Capture the cell that displays the provided text and extract its [X, Y] central coordinate. 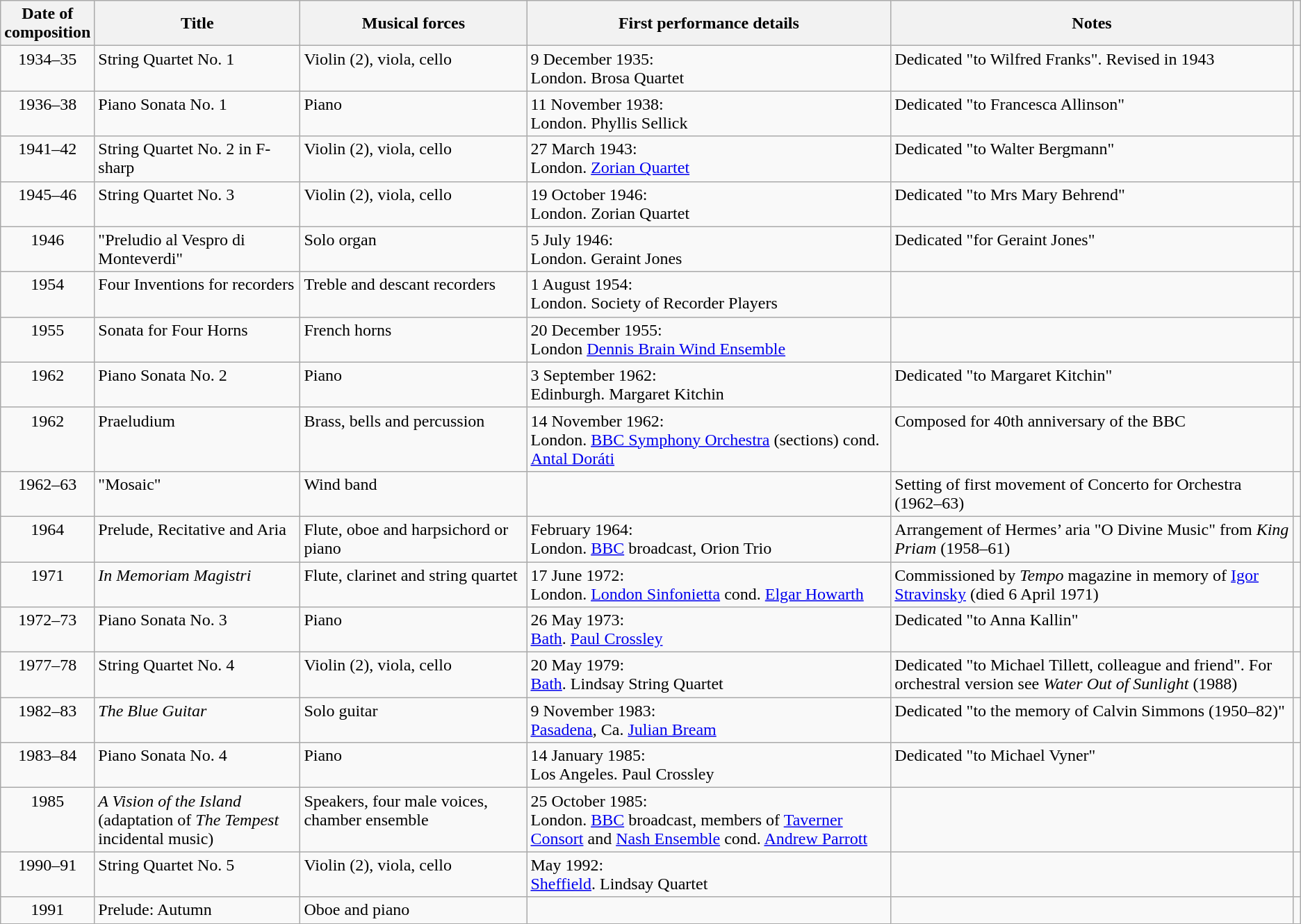
20 December 1955:London Dennis Brain Wind Ensemble [709, 339]
20 May 1979: Bath. Lindsay String Quartet [709, 675]
1991 [47, 910]
1982–83 [47, 720]
1946 [47, 249]
"Mosaic" [197, 493]
Speakers, four male voices, chamber ensemble [414, 820]
Dedicated "to Anna Kallin" [1092, 629]
String Quartet No. 3 [197, 204]
Dedicated "to Michael Tillett, colleague and friend". For orchestral version see Water Out of Sunlight (1988) [1092, 675]
19 October 1946: London. Zorian Quartet [709, 204]
Prelude: Autumn [197, 910]
Composed for 40th anniversary of the BBC [1092, 439]
February 1964:London. BBC broadcast, Orion Trio [709, 539]
9 December 1935: London. Brosa Quartet [709, 68]
26 May 1973:Bath. Paul Crossley [709, 629]
1934–35 [47, 68]
Wind band [414, 493]
1983–84 [47, 766]
Brass, bells and percussion [414, 439]
Piano Sonata No. 2 [197, 385]
Flute, clarinet and string quartet [414, 584]
String Quartet No. 1 [197, 68]
1 August 1954:London. Society of Recorder Players [709, 295]
Dedicated "to Francesca Allinson" [1092, 114]
27 March 1943: London. Zorian Quartet [709, 158]
1962–63 [47, 493]
1964 [47, 539]
Solo guitar [414, 720]
String Quartet No. 5 [197, 874]
17 June 1972:London. London Sinfonietta cond. Elgar Howarth [709, 584]
May 1992:Sheffield. Lindsay Quartet [709, 874]
First performance details [709, 24]
Dedicated "to Michael Vyner" [1092, 766]
In Memoriam Magistri [197, 584]
1977–78 [47, 675]
1990–91 [47, 874]
1936–38 [47, 114]
Sonata for Four Horns [197, 339]
11 November 1938:London. Phyllis Sellick [709, 114]
"Preludio al Vespro di Monteverdi" [197, 249]
Piano Sonata No. 3 [197, 629]
Arrangement of Hermes’ aria "O Divine Music" from King Priam (1958–61) [1092, 539]
25 October 1985:London. BBC broadcast, members of Taverner Consort and Nash Ensemble cond. Andrew Parrott [709, 820]
Dedicated "to the memory of Calvin Simmons (1950–82)" [1092, 720]
Musical forces [414, 24]
14 November 1962:London. BBC Symphony Orchestra (sections) cond. Antal Doráti [709, 439]
Four Inventions for recorders [197, 295]
Title [197, 24]
Setting of first movement of Concerto for Orchestra (1962–63) [1092, 493]
Solo organ [414, 249]
Flute, oboe and harpsichord or piano [414, 539]
A Vision of the Island (adaptation of The Tempest incidental music) [197, 820]
Praeludium [197, 439]
The Blue Guitar [197, 720]
Oboe and piano [414, 910]
1985 [47, 820]
1941–42 [47, 158]
Piano Sonata No. 4 [197, 766]
String Quartet No. 4 [197, 675]
French horns [414, 339]
Date of composition [47, 24]
Treble and descant recorders [414, 295]
Piano Sonata No. 1 [197, 114]
Dedicated "for Geraint Jones" [1092, 249]
Dedicated "to Walter Bergmann" [1092, 158]
3 September 1962:Edinburgh. Margaret Kitchin [709, 385]
Commissioned by Tempo magazine in memory of Igor Stravinsky (died 6 April 1971) [1092, 584]
1954 [47, 295]
5 July 1946:London. Geraint Jones [709, 249]
1955 [47, 339]
Dedicated "to Margaret Kitchin" [1092, 385]
String Quartet No. 2 in F-sharp [197, 158]
Notes [1092, 24]
1972–73 [47, 629]
1945–46 [47, 204]
Prelude, Recitative and Aria [197, 539]
Dedicated "to Wilfred Franks". Revised in 1943 [1092, 68]
14 January 1985:Los Angeles. Paul Crossley [709, 766]
9 November 1983:Pasadena, Ca. Julian Bream [709, 720]
1971 [47, 584]
Dedicated "to Mrs Mary Behrend" [1092, 204]
